Determine the [X, Y] coordinate at the center of the cell enclosing the given text.  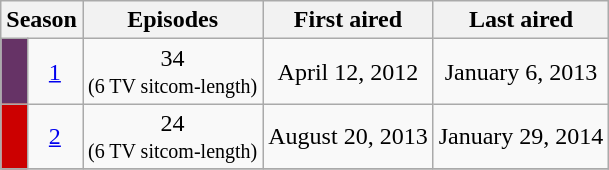
Season [42, 20]
24(6 TV sitcom-length) [172, 136]
Episodes [172, 20]
April 12, 2012 [348, 72]
34 (6 TV sitcom-length) [172, 72]
2 [54, 136]
August 20, 2013 [348, 136]
1 [54, 72]
Last aired [521, 20]
January 6, 2013 [521, 72]
January 29, 2014 [521, 136]
First aired [348, 20]
